Pinpoint the cell where the given text exists, returning its [X, Y] midpoint coordinate. 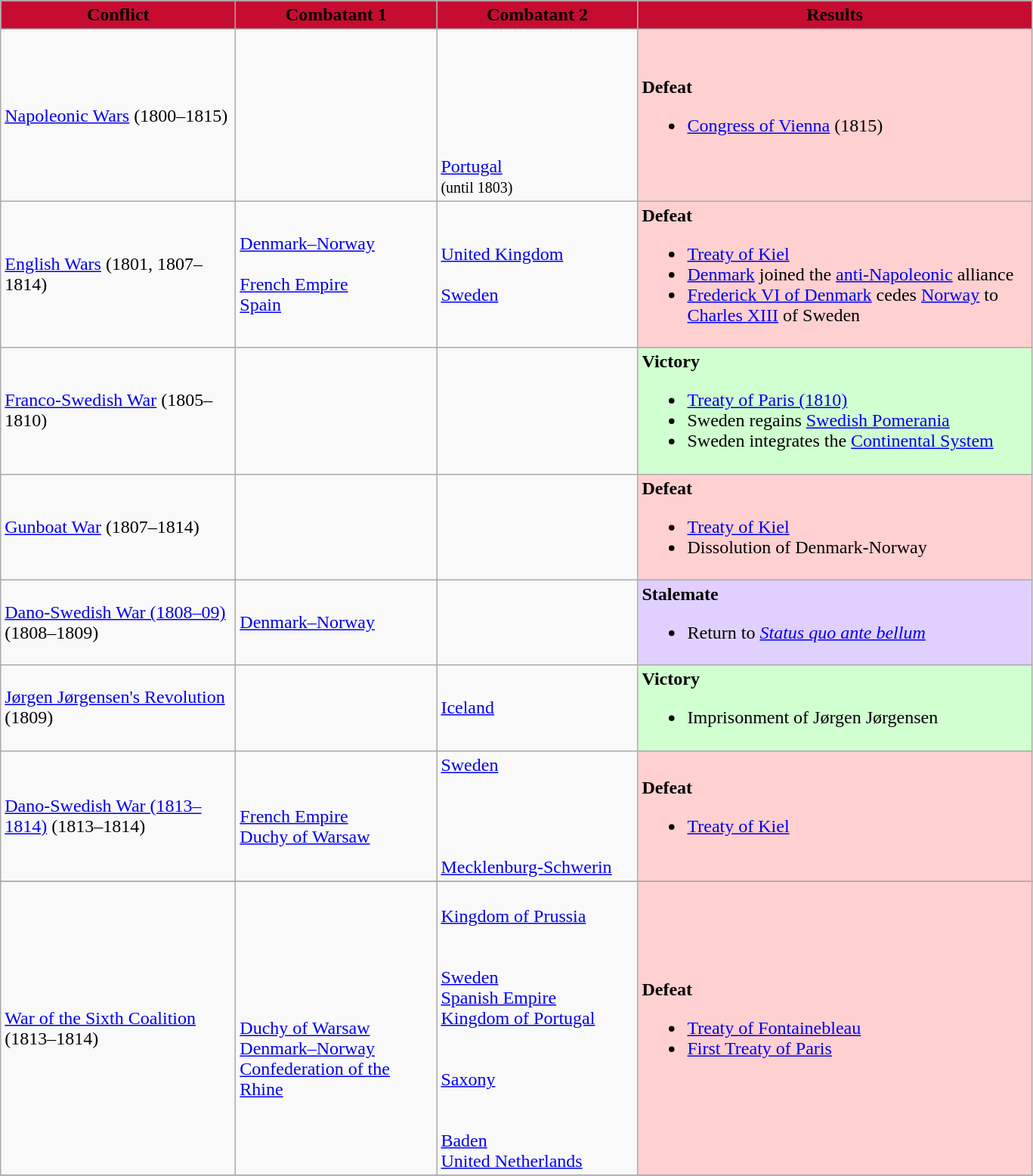
DefeatTreaty of KielDenmark joined the anti-Napoleonic allianceFrederick VI of Denmark cedes Norway to Charles XIII of Sweden [834, 274]
Denmark–Norway French Empire Spain [336, 274]
French Empire Duchy of Warsaw [336, 816]
Iceland [537, 707]
VictoryImprisonment of Jørgen Jørgensen [834, 707]
Dano-Swedish War (1808–09) (1808–1809) [118, 623]
DefeatTreaty of Kiel [834, 816]
War of the Sixth Coalition (1813–1814) [118, 1028]
English Wars (1801, 1807–1814) [118, 274]
Denmark–Norway [336, 623]
United Kingdom Sweden [537, 274]
DefeatTreaty of FontainebleauFirst Treaty of Paris [834, 1028]
Conflict [118, 15]
Jørgen Jørgensen's Revolution (1809) [118, 707]
Kingdom of Prussia Sweden Spanish Empire Kingdom of Portugal Saxony Baden United Netherlands [537, 1028]
Results [834, 15]
Combatant 1 [336, 15]
Duchy of WarsawDenmark–NorwayConfederation of the Rhine [336, 1028]
Sweden Mecklenburg-Schwerin [537, 816]
Gunboat War (1807–1814) [118, 527]
Franco-Swedish War (1805–1810) [118, 411]
Dano-Swedish War (1813–1814) (1813–1814) [118, 816]
StalemateReturn to Status quo ante bellum [834, 623]
VictoryTreaty of Paris (1810)Sweden regains Swedish PomeraniaSweden integrates the Continental System [834, 411]
DefeatCongress of Vienna (1815) [834, 115]
Portugal (until 1803) [537, 115]
Combatant 2 [537, 15]
Napoleonic Wars (1800–1815) [118, 115]
DefeatTreaty of KielDissolution of Denmark-Norway [834, 527]
